From the cell containing the given text, extract its center point as [X, Y] coordinate. 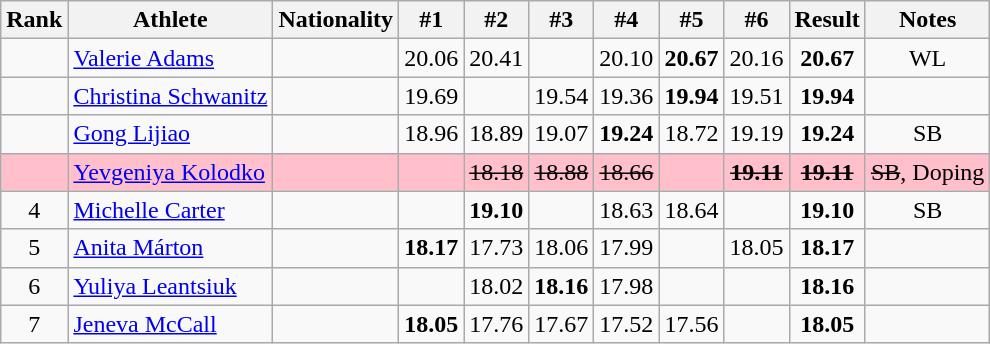
19.69 [432, 96]
18.96 [432, 134]
Jeneva McCall [170, 324]
19.54 [562, 96]
17.98 [626, 286]
17.99 [626, 248]
#3 [562, 20]
Nationality [336, 20]
#4 [626, 20]
18.89 [496, 134]
Gong Lijiao [170, 134]
20.41 [496, 58]
5 [34, 248]
19.07 [562, 134]
18.66 [626, 172]
Valerie Adams [170, 58]
Result [827, 20]
18.02 [496, 286]
4 [34, 210]
17.52 [626, 324]
19.19 [756, 134]
17.73 [496, 248]
18.18 [496, 172]
17.67 [562, 324]
SB, Doping [927, 172]
#5 [692, 20]
18.06 [562, 248]
Anita Márton [170, 248]
19.51 [756, 96]
Yevgeniya Kolodko [170, 172]
20.16 [756, 58]
Notes [927, 20]
#2 [496, 20]
Michelle Carter [170, 210]
Christina Schwanitz [170, 96]
Athlete [170, 20]
17.56 [692, 324]
#6 [756, 20]
18.72 [692, 134]
18.64 [692, 210]
18.88 [562, 172]
20.06 [432, 58]
17.76 [496, 324]
7 [34, 324]
#1 [432, 20]
18.63 [626, 210]
WL [927, 58]
20.10 [626, 58]
19.36 [626, 96]
6 [34, 286]
Yuliya Leantsiuk [170, 286]
Rank [34, 20]
